Find where the given text appears and provide that cell's center as [X, Y] coordinate. 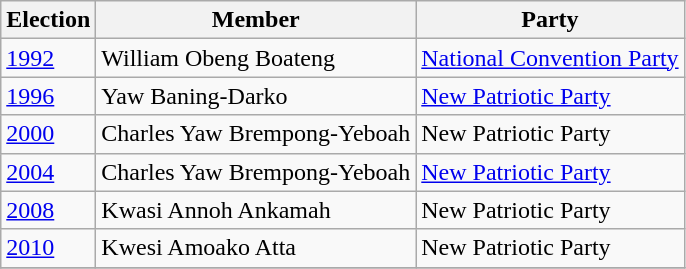
Kwasi Annoh Ankamah [256, 210]
National Convention Party [550, 58]
2000 [48, 134]
Election [48, 20]
2004 [48, 172]
2010 [48, 248]
1996 [48, 96]
1992 [48, 58]
Yaw Baning-Darko [256, 96]
2008 [48, 210]
Party [550, 20]
Member [256, 20]
Kwesi Amoako Atta [256, 248]
William Obeng Boateng [256, 58]
